For the text-containing cell, return its midpoint in (X, Y) coordinate format. 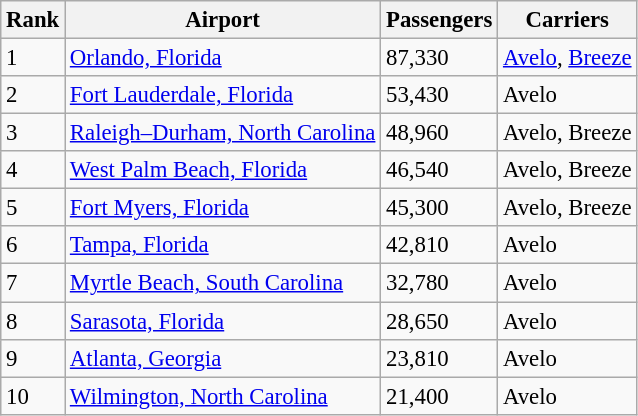
53,430 (440, 95)
Myrtle Beach, South Carolina (223, 283)
Tampa, Florida (223, 245)
45,300 (440, 208)
32,780 (440, 283)
Carriers (568, 20)
Wilmington, North Carolina (223, 396)
2 (33, 95)
8 (33, 321)
Passengers (440, 20)
9 (33, 358)
48,960 (440, 133)
7 (33, 283)
5 (33, 208)
Sarasota, Florida (223, 321)
Rank (33, 20)
28,650 (440, 321)
21,400 (440, 396)
87,330 (440, 58)
10 (33, 396)
6 (33, 245)
West Palm Beach, Florida (223, 170)
Airport (223, 20)
42,810 (440, 245)
Atlanta, Georgia (223, 358)
Raleigh–Durham, North Carolina (223, 133)
4 (33, 170)
23,810 (440, 358)
Orlando, Florida (223, 58)
Fort Myers, Florida (223, 208)
46,540 (440, 170)
3 (33, 133)
Fort Lauderdale, Florida (223, 95)
1 (33, 58)
